Output the (X, Y) coordinate of the center of the cell containing the given text.  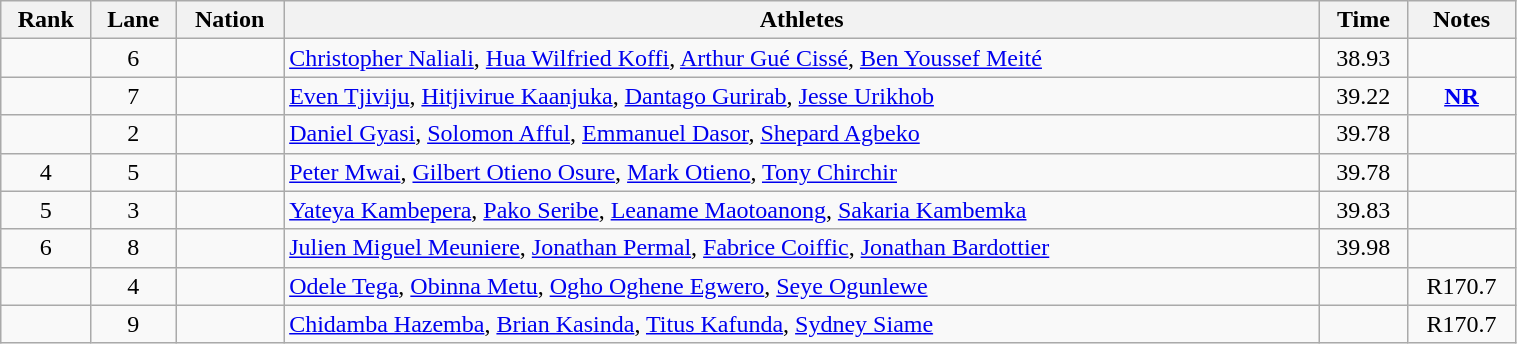
39.98 (1364, 248)
39.22 (1364, 96)
2 (134, 134)
39.83 (1364, 210)
Time (1364, 20)
Even Tjiviju, Hitjivirue Kaanjuka, Dantago Gurirab, Jesse Urikhob (802, 96)
Odele Tega, Obinna Metu, Ogho Oghene Egwero, Seye Ogunlewe (802, 286)
Daniel Gyasi, Solomon Afful, Emmanuel Dasor, Shepard Agbeko (802, 134)
Peter Mwai, Gilbert Otieno Osure, Mark Otieno, Tony Chirchir (802, 172)
Lane (134, 20)
3 (134, 210)
Nation (230, 20)
Athletes (802, 20)
38.93 (1364, 58)
Christopher Naliali, Hua Wilfried Koffi, Arthur Gué Cissé, Ben Youssef Meité (802, 58)
Rank (46, 20)
9 (134, 324)
NR (1462, 96)
Yateya Kambepera, Pako Seribe, Leaname Maotoanong, Sakaria Kambemka (802, 210)
Notes (1462, 20)
Julien Miguel Meuniere, Jonathan Permal, Fabrice Coiffic, Jonathan Bardottier (802, 248)
Chidamba Hazemba, Brian Kasinda, Titus Kafunda, Sydney Siame (802, 324)
7 (134, 96)
8 (134, 248)
